Return the [x, y] coordinate for the center point of the cell that contains the specified text.  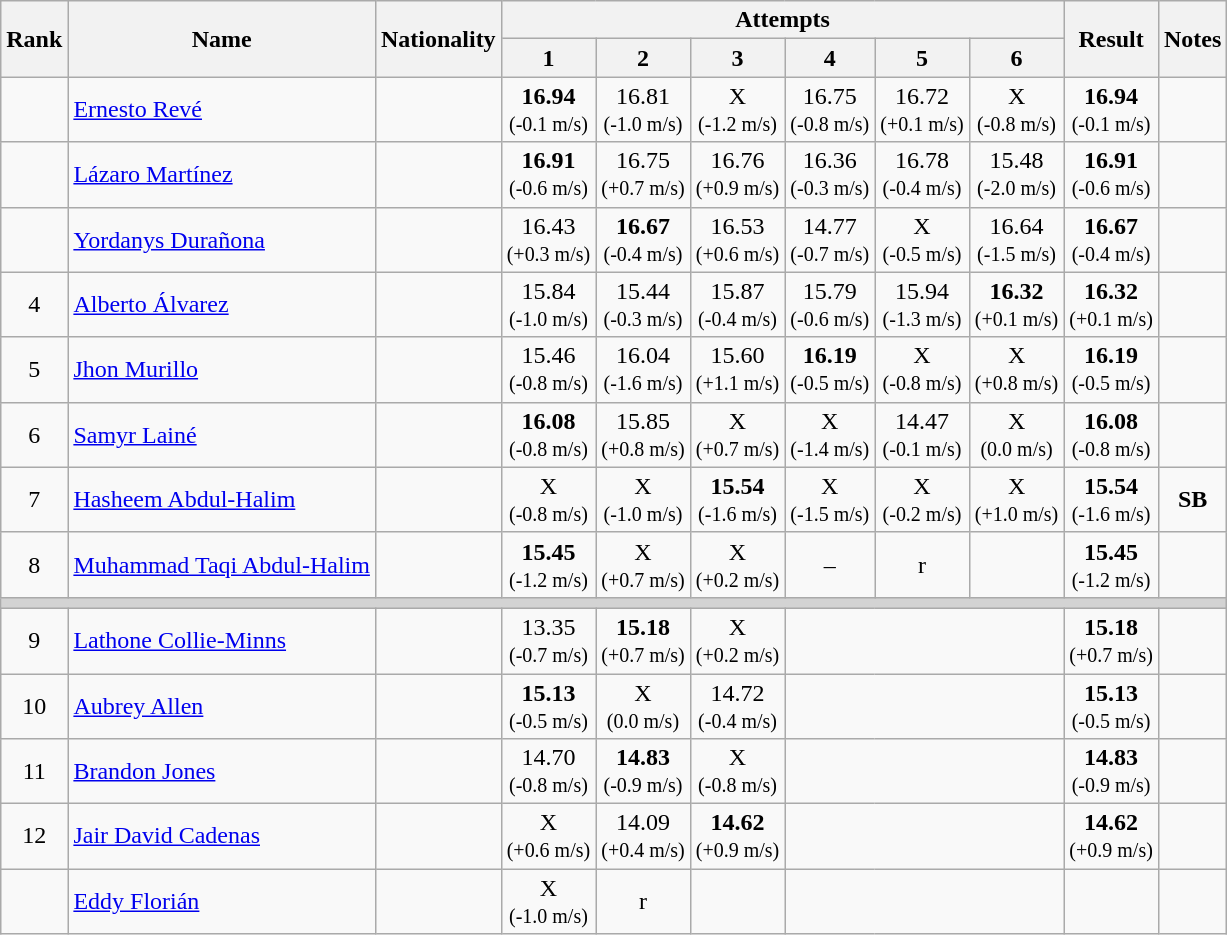
15.54(-1.6 m/s) [1112, 500]
Yordanys Durañona [222, 240]
X (-1.5 m/s) [830, 500]
15.94 (-1.3 m/s) [922, 304]
15.46 (-0.8 m/s) [548, 370]
16.36 (-0.3 m/s) [830, 174]
Name [222, 39]
8 [34, 564]
16.75 (+0.7 m/s) [644, 174]
14.09 (+0.4 m/s) [644, 836]
15.48 (-2.0 m/s) [1016, 174]
16.43 (+0.3 m/s) [548, 240]
Ernesto Revé [222, 110]
16.78 (-0.4 m/s) [922, 174]
15.45(-1.2 m/s) [1112, 564]
– [830, 564]
16.76 (+0.9 m/s) [738, 174]
13.35 (-0.7 m/s) [548, 640]
15.13(-0.5 m/s) [1112, 706]
15.84 (-1.0 m/s) [548, 304]
Lázaro Martínez [222, 174]
16.08 (-0.8 m/s) [548, 434]
14.72 (-0.4 m/s) [738, 706]
16.91 (-0.6 m/s) [548, 174]
16.72 (+0.1 m/s) [922, 110]
Jair David Cadenas [222, 836]
Lathone Collie-Minns [222, 640]
16.91(-0.6 m/s) [1112, 174]
15.54 (-1.6 m/s) [738, 500]
10 [34, 706]
15.60 (+1.1 m/s) [738, 370]
16.67 (-0.4 m/s) [644, 240]
Notes [1192, 39]
Eddy Florián [222, 902]
7 [34, 500]
X (+1.0 m/s) [1016, 500]
Alberto Álvarez [222, 304]
16.08(-0.8 m/s) [1112, 434]
3 [738, 58]
16.94(-0.1 m/s) [1112, 110]
Nationality [438, 39]
Muhammad Taqi Abdul-Halim [222, 564]
Hasheem Abdul-Halim [222, 500]
Rank [34, 39]
16.32 (+0.1 m/s) [1016, 304]
14.83(-0.9 m/s) [1112, 772]
SB [1192, 500]
16.64 (-1.5 m/s) [1016, 240]
16.67(-0.4 m/s) [1112, 240]
14.62 (+0.9 m/s) [738, 836]
14.70 (-0.8 m/s) [548, 772]
15.45 (-1.2 m/s) [548, 564]
16.32(+0.1 m/s) [1112, 304]
16.75 (-0.8 m/s) [830, 110]
15.87 (-0.4 m/s) [738, 304]
X (+0.6 m/s) [548, 836]
14.47 (-0.1 m/s) [922, 434]
Aubrey Allen [222, 706]
14.83 (-0.9 m/s) [644, 772]
Attempts [782, 20]
X (-1.4 m/s) [830, 434]
15.85 (+0.8 m/s) [644, 434]
1 [548, 58]
11 [34, 772]
Jhon Murillo [222, 370]
X (+0.8 m/s) [1016, 370]
14.62(+0.9 m/s) [1112, 836]
16.94 (-0.1 m/s) [548, 110]
16.81 (-1.0 m/s) [644, 110]
16.19 (-0.5 m/s) [830, 370]
14.77 (-0.7 m/s) [830, 240]
16.04 (-1.6 m/s) [644, 370]
Result [1112, 39]
9 [34, 640]
X (-1.2 m/s) [738, 110]
15.44 (-0.3 m/s) [644, 304]
15.79 (-0.6 m/s) [830, 304]
X (-0.2 m/s) [922, 500]
Samyr Lainé [222, 434]
X (-0.5 m/s) [922, 240]
16.19(-0.5 m/s) [1112, 370]
15.18 (+0.7 m/s) [644, 640]
2 [644, 58]
Brandon Jones [222, 772]
15.18(+0.7 m/s) [1112, 640]
16.53 (+0.6 m/s) [738, 240]
12 [34, 836]
15.13 (-0.5 m/s) [548, 706]
